Return the [x, y] coordinate for the center point of the cell that contains the specified text.  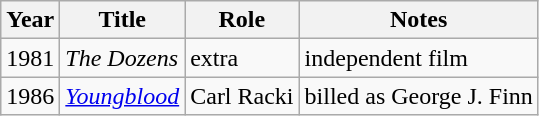
billed as George J. Finn [418, 96]
extra [242, 58]
Role [242, 20]
Carl Racki [242, 96]
Notes [418, 20]
independent film [418, 58]
Year [30, 20]
The Dozens [122, 58]
Youngblood [122, 96]
1986 [30, 96]
1981 [30, 58]
Title [122, 20]
